Extract the [x, y] coordinate from the center of the cell holding the provided text.  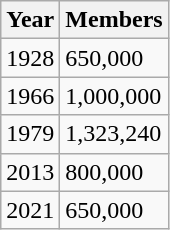
Year [30, 20]
1928 [30, 58]
1966 [30, 96]
2013 [30, 172]
1,000,000 [114, 96]
1,323,240 [114, 134]
Members [114, 20]
800,000 [114, 172]
2021 [30, 210]
1979 [30, 134]
